Return the (x, y) coordinate for the center point of the cell that contains the specified text.  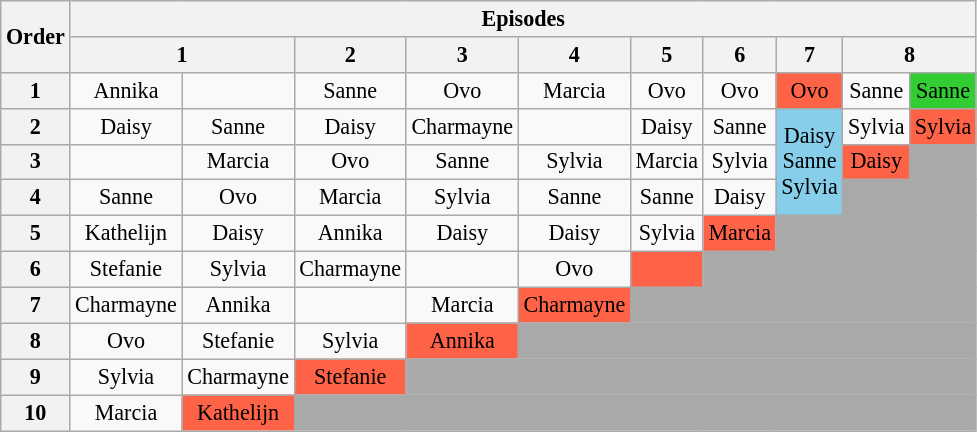
9 (36, 377)
Episodes (523, 18)
10 (36, 412)
Order (36, 36)
Daisy SanneSylvia (810, 162)
